Extract the [x, y] coordinate from the center of the cell holding the provided text.  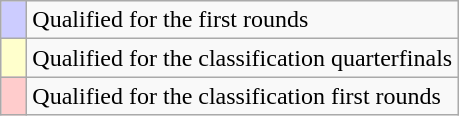
Qualified for the first rounds [242, 20]
Qualified for the classification quarterfinals [242, 58]
Qualified for the classification first rounds [242, 96]
